From the cell containing the given text, extract its center point as (X, Y) coordinate. 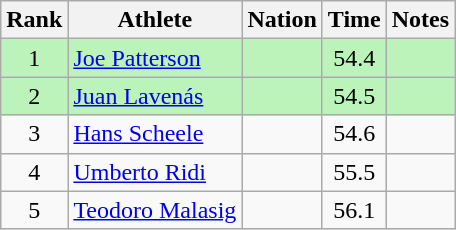
2 (34, 96)
Athlete (155, 20)
Joe Patterson (155, 58)
56.1 (354, 210)
54.5 (354, 96)
Rank (34, 20)
5 (34, 210)
Notes (420, 20)
Umberto Ridi (155, 172)
54.4 (354, 58)
Time (354, 20)
Juan Lavenás (155, 96)
Hans Scheele (155, 134)
54.6 (354, 134)
Nation (282, 20)
3 (34, 134)
4 (34, 172)
55.5 (354, 172)
1 (34, 58)
Teodoro Malasig (155, 210)
